Provide the (x, y) coordinate of the cell's center where the given text is located.  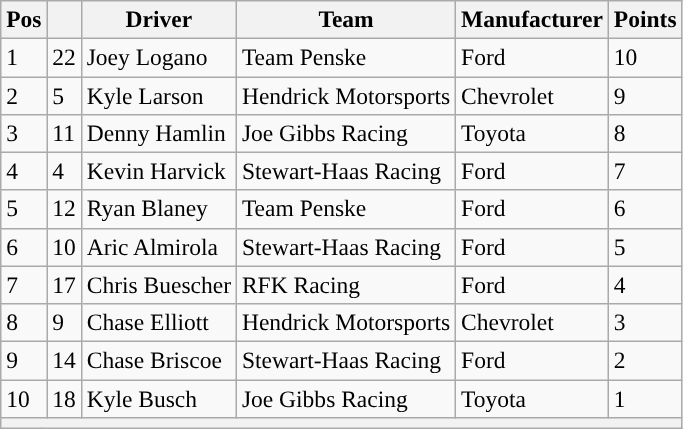
Team (346, 19)
Pos (24, 19)
22 (64, 57)
Chris Buescher (158, 285)
Aric Almirola (158, 247)
17 (64, 285)
Kevin Harvick (158, 171)
Driver (158, 19)
Manufacturer (532, 19)
14 (64, 360)
12 (64, 209)
Chase Elliott (158, 322)
Joey Logano (158, 57)
Points (645, 19)
Kyle Larson (158, 95)
Ryan Blaney (158, 209)
Denny Hamlin (158, 133)
Kyle Busch (158, 398)
RFK Racing (346, 285)
Chase Briscoe (158, 360)
11 (64, 133)
18 (64, 398)
